Locate the cell with the specified text and output its [x, y] center coordinate. 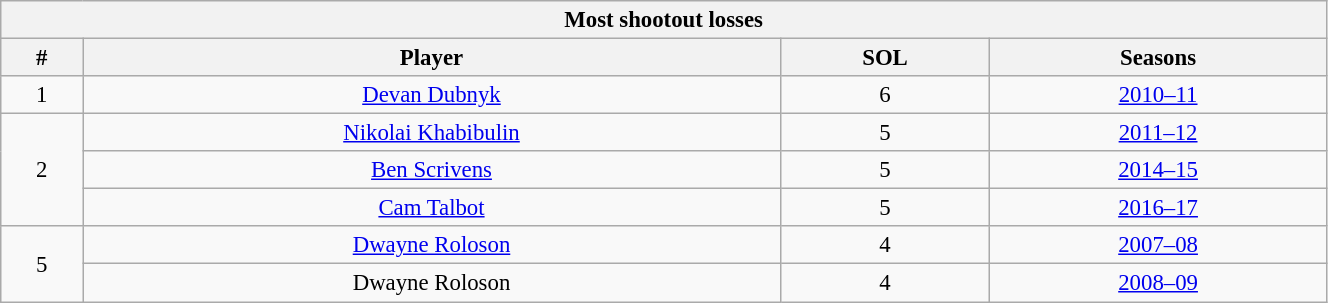
Devan Dubnyk [432, 95]
Ben Scrivens [432, 170]
Seasons [1158, 58]
2011–12 [1158, 133]
Most shootout losses [664, 20]
2008–09 [1158, 283]
Cam Talbot [432, 208]
1 [42, 95]
2007–08 [1158, 245]
Player [432, 58]
SOL [884, 58]
6 [884, 95]
2016–17 [1158, 208]
2014–15 [1158, 170]
Nikolai Khabibulin [432, 133]
2010–11 [1158, 95]
2 [42, 170]
# [42, 58]
